Detect which cell encompasses the target text, then output its [x, y] center coordinate. 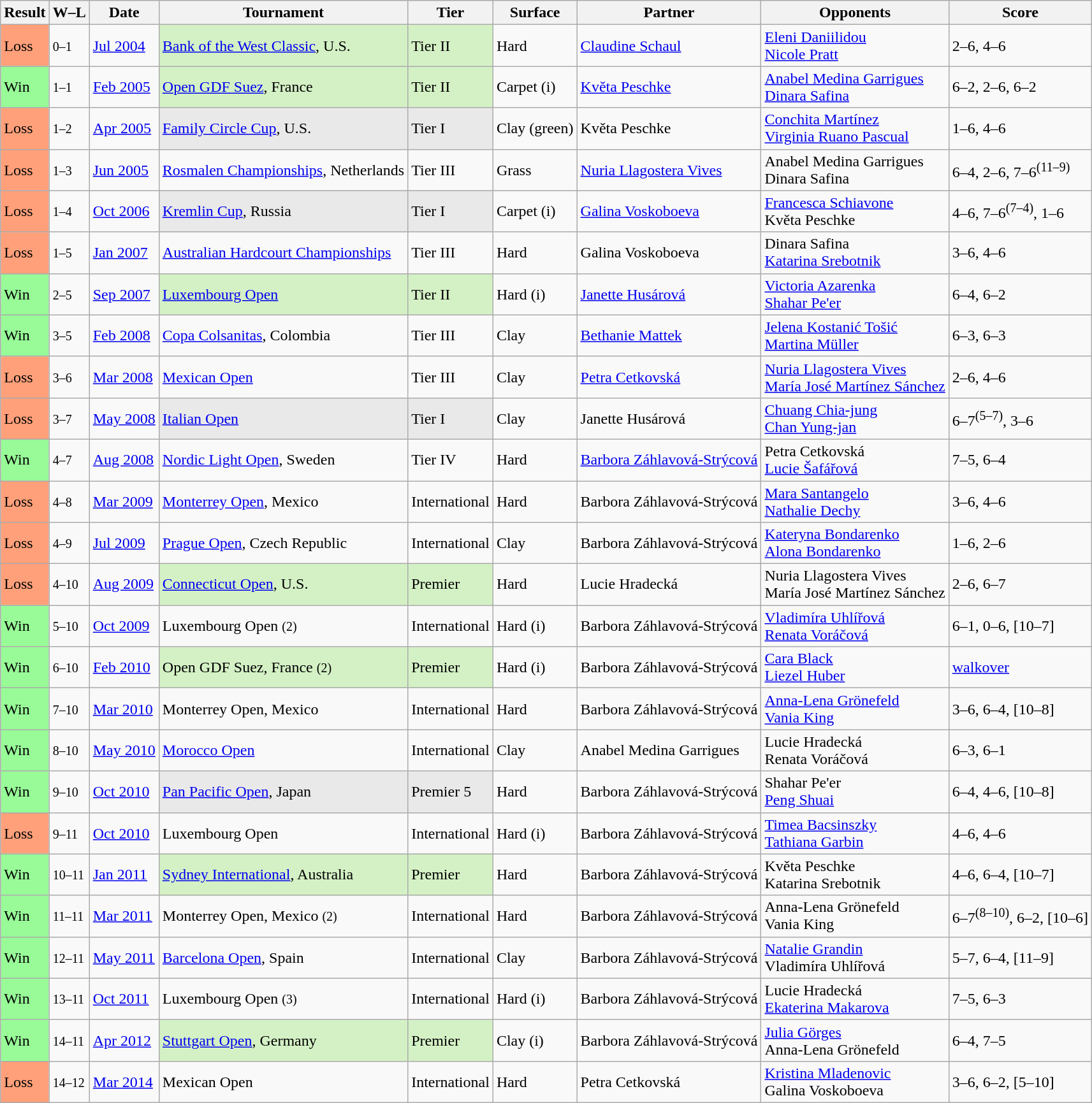
Francesca Schiavone Květa Peschke [855, 212]
Prague Open, Czech Republic [283, 543]
Monterrey Open, Mexico (2) [283, 916]
Květa Peschke Katarina Srebotnik [855, 874]
3–7 [69, 418]
Feb 2005 [124, 87]
Shahar Pe'er Peng Shuai [855, 791]
Stuttgart Open, Germany [283, 1040]
Mar 2010 [124, 709]
6–7(8–10), 6–2, [10–6] [1020, 916]
Apr 2012 [124, 1040]
6–7(5–7), 3–6 [1020, 418]
3–6 [69, 377]
8–10 [69, 751]
Apr 2005 [124, 129]
Mara Santangelo Nathalie Dechy [855, 501]
Nordic Light Open, Sweden [283, 460]
Mar 2008 [124, 377]
Italian Open [283, 418]
14–11 [69, 1040]
Aug 2009 [124, 585]
Oct 2006 [124, 212]
Vladimíra Uhlířová Renata Voráčová [855, 626]
3–6, 6–4, [10–8] [1020, 709]
6–10 [69, 668]
Premier 5 [451, 791]
Jul 2009 [124, 543]
Victoria Azarenka Shahar Pe'er [855, 294]
1–2 [69, 129]
7–5, 6–3 [1020, 999]
May 2010 [124, 751]
Pan Pacific Open, Japan [283, 791]
Dinara Safina Katarina Srebotnik [855, 252]
Mar 2011 [124, 916]
0–1 [69, 46]
Mar 2009 [124, 501]
4–7 [69, 460]
7–5, 6–4 [1020, 460]
Conchita Martínez Virginia Ruano Pascual [855, 129]
Partner [669, 13]
Jelena Kostanić Tošić Martina Müller [855, 335]
Chuang Chia-jung Chan Yung-jan [855, 418]
Timea Bacsinszky Tathiana Garbin [855, 833]
Tier IV [451, 460]
Sydney International, Australia [283, 874]
9–11 [69, 833]
Luxembourg Open (2) [283, 626]
Oct 2009 [124, 626]
Grass [535, 169]
Anabel Medina Garrigues [669, 751]
Lucie Hradecká [669, 585]
Surface [535, 13]
6–2, 2–6, 6–2 [1020, 87]
Jul 2004 [124, 46]
1–3 [69, 169]
4–10 [69, 585]
Score [1020, 13]
1–1 [69, 87]
4–6, 6–4, [10–7] [1020, 874]
Jun 2005 [124, 169]
Morocco Open [283, 751]
Bethanie Mattek [669, 335]
6–4, 6–2 [1020, 294]
4–9 [69, 543]
Copa Colsanitas, Colombia [283, 335]
Date [124, 13]
walkover [1020, 668]
6–4, 7–5 [1020, 1040]
May 2008 [124, 418]
10–11 [69, 874]
Luxembourg Open (3) [283, 999]
4–6, 4–6 [1020, 833]
Oct 2011 [124, 999]
Claudine Schaul [669, 46]
Tournament [283, 13]
May 2011 [124, 957]
Mar 2014 [124, 1082]
Australian Hardcourt Championships [283, 252]
Opponents [855, 13]
2–6, 6–7 [1020, 585]
4–6, 7–6(7–4), 1–6 [1020, 212]
Barcelona Open, Spain [283, 957]
Feb 2008 [124, 335]
Petra Cetkovská Lucie Šafářová [855, 460]
Jan 2011 [124, 874]
Feb 2010 [124, 668]
Clay (i) [535, 1040]
13–11 [69, 999]
Open GDF Suez, France (2) [283, 668]
Eleni Daniilidou Nicole Pratt [855, 46]
Connecticut Open, U.S. [283, 585]
Open GDF Suez, France [283, 87]
Kremlin Cup, Russia [283, 212]
Rosmalen Championships, Netherlands [283, 169]
Tier [451, 13]
Kateryna Bondarenko Alona Bondarenko [855, 543]
5–10 [69, 626]
Kristina Mladenovic Galina Voskoboeva [855, 1082]
6–3, 6–1 [1020, 751]
Nuria Llagostera Vives [669, 169]
9–10 [69, 791]
12–11 [69, 957]
2–5 [69, 294]
Lucie Hradecká Renata Voráčová [855, 751]
3–6, 6–2, [5–10] [1020, 1082]
1–5 [69, 252]
14–12 [69, 1082]
1–6, 4–6 [1020, 129]
11–11 [69, 916]
Sep 2007 [124, 294]
Clay (green) [535, 129]
5–7, 6–4, [11–9] [1020, 957]
4–8 [69, 501]
Lucie Hradecká Ekaterina Makarova [855, 999]
6–4, 4–6, [10–8] [1020, 791]
Aug 2008 [124, 460]
Natalie Grandin Vladimíra Uhlířová [855, 957]
6–3, 6–3 [1020, 335]
Julia Görges Anna-Lena Grönefeld [855, 1040]
Jan 2007 [124, 252]
6–4, 2–6, 7–6(11–9) [1020, 169]
Cara Black Liezel Huber [855, 668]
W–L [69, 13]
1–6, 2–6 [1020, 543]
Result [25, 13]
Family Circle Cup, U.S. [283, 129]
Bank of the West Classic, U.S. [283, 46]
6–1, 0–6, [10–7] [1020, 626]
3–5 [69, 335]
1–4 [69, 212]
7–10 [69, 709]
